Locate the cell with the specified text and output its (X, Y) center coordinate. 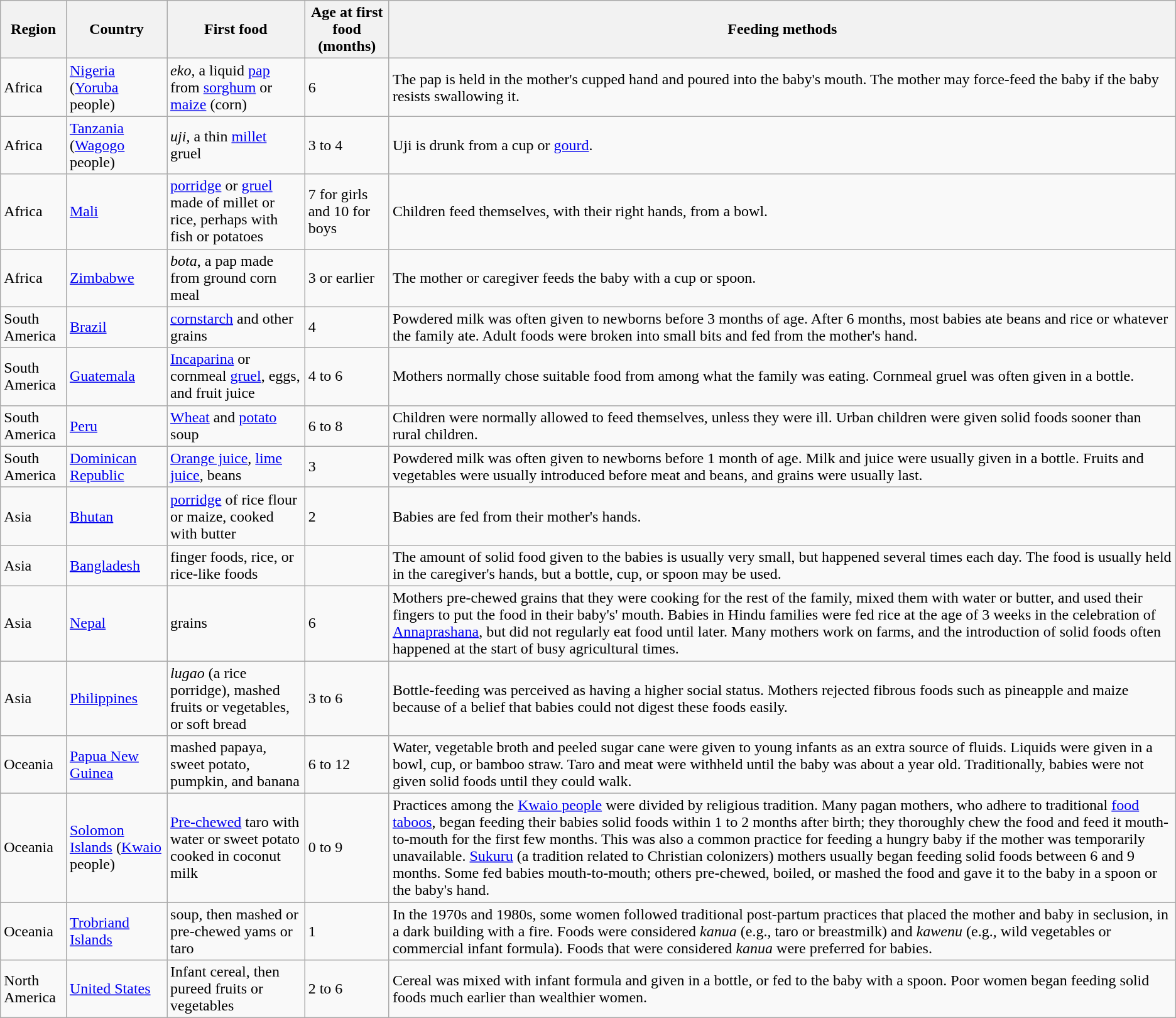
Mali (116, 211)
6 to 8 (347, 426)
Tanzania (Wagogo people) (116, 145)
6 to 12 (347, 765)
Incaparina or cornmeal gruel, eggs, and fruit juice (236, 376)
Children feed themselves, with their right hands, from a bowl. (782, 211)
3 (347, 466)
mashed papaya, sweet potato, pumpkin, and banana (236, 765)
2 (347, 516)
Dominican Republic (116, 466)
Solomon Islands (Kwaio people) (116, 848)
4 (347, 327)
Philippines (116, 699)
Pre-chewed taro with water or sweet potato cooked in coconut milk (236, 848)
3 or earlier (347, 278)
bota, a pap made from ground corn meal (236, 278)
porridge or gruel made of millet or rice, perhaps with fish or potatoes (236, 211)
Country (116, 30)
Papua New Guinea (116, 765)
1 (347, 931)
Bhutan (116, 516)
North America (34, 989)
United States (116, 989)
soup, then mashed or pre-chewed yams or taro (236, 931)
2 to 6 (347, 989)
Orange juice, lime juice, beans (236, 466)
Zimbabwe (116, 278)
4 to 6 (347, 376)
Trobriand Islands (116, 931)
Brazil (116, 327)
The pap is held in the mother's cupped hand and poured into the baby's mouth. The mother may force-feed the baby if the baby resists swallowing it. (782, 87)
First food (236, 30)
grains (236, 623)
Nepal (116, 623)
Bangladesh (116, 566)
cornstarch and other grains (236, 327)
Babies are fed from their mother's hands. (782, 516)
Infant cereal, then pureed fruits or vegetables (236, 989)
lugao (a rice porridge), mashed fruits or vegetables, or soft bread (236, 699)
0 to 9 (347, 848)
Region (34, 30)
Wheat and potato soup (236, 426)
Guatemala (116, 376)
Mothers normally chose suitable food from among what the family was eating. Cornmeal gruel was often given in a bottle. (782, 376)
Age at first food (months) (347, 30)
7 for girls and 10 for boys (347, 211)
finger foods, rice, or rice-like foods (236, 566)
Feeding methods (782, 30)
Children were normally allowed to feed themselves, unless they were ill. Urban children were given solid foods sooner than rural children. (782, 426)
3 to 4 (347, 145)
eko, a liquid pap from sorghum or maize (corn) (236, 87)
uji, a thin millet gruel (236, 145)
Uji is drunk from a cup or gourd. (782, 145)
The mother or caregiver feeds the baby with a cup or spoon. (782, 278)
Nigeria (Yoruba people) (116, 87)
Peru (116, 426)
porridge of rice flour or maize, cooked with butter (236, 516)
3 to 6 (347, 699)
